Return the [x, y] coordinate for the center point of the cell that contains the specified text.  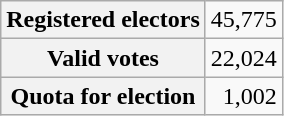
1,002 [244, 96]
45,775 [244, 20]
Valid votes [104, 58]
Quota for election [104, 96]
Registered electors [104, 20]
22,024 [244, 58]
